Identify which cell holds the provided text, then report its [X, Y] central coordinate. 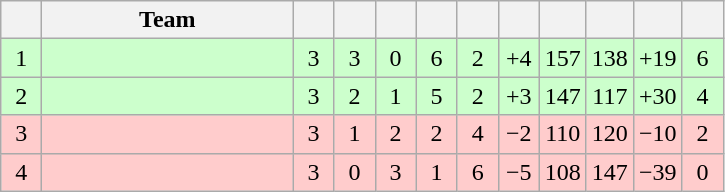
157 [562, 58]
−10 [658, 134]
120 [610, 134]
138 [610, 58]
117 [610, 96]
+19 [658, 58]
−2 [518, 134]
5 [436, 96]
+3 [518, 96]
+4 [518, 58]
Team [168, 20]
+30 [658, 96]
110 [562, 134]
−39 [658, 172]
108 [562, 172]
−5 [518, 172]
